Scan for the cell matching the given text and deliver its (X, Y) coordinate at center. 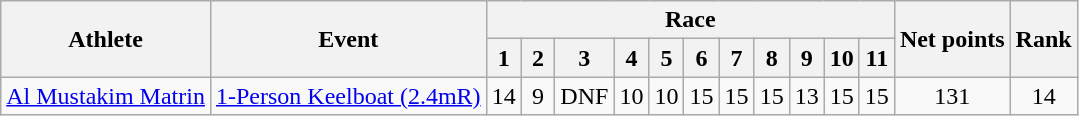
131 (952, 96)
Rank (1044, 39)
8 (772, 58)
11 (876, 58)
5 (666, 58)
Al Mustakim Matrin (106, 96)
1 (504, 58)
Net points (952, 39)
1-Person Keelboat (2.4mR) (348, 96)
13 (806, 96)
Event (348, 39)
Race (690, 20)
2 (538, 58)
4 (632, 58)
6 (702, 58)
3 (584, 58)
7 (736, 58)
Athlete (106, 39)
DNF (584, 96)
